Capture the cell that displays the provided text and extract its [x, y] central coordinate. 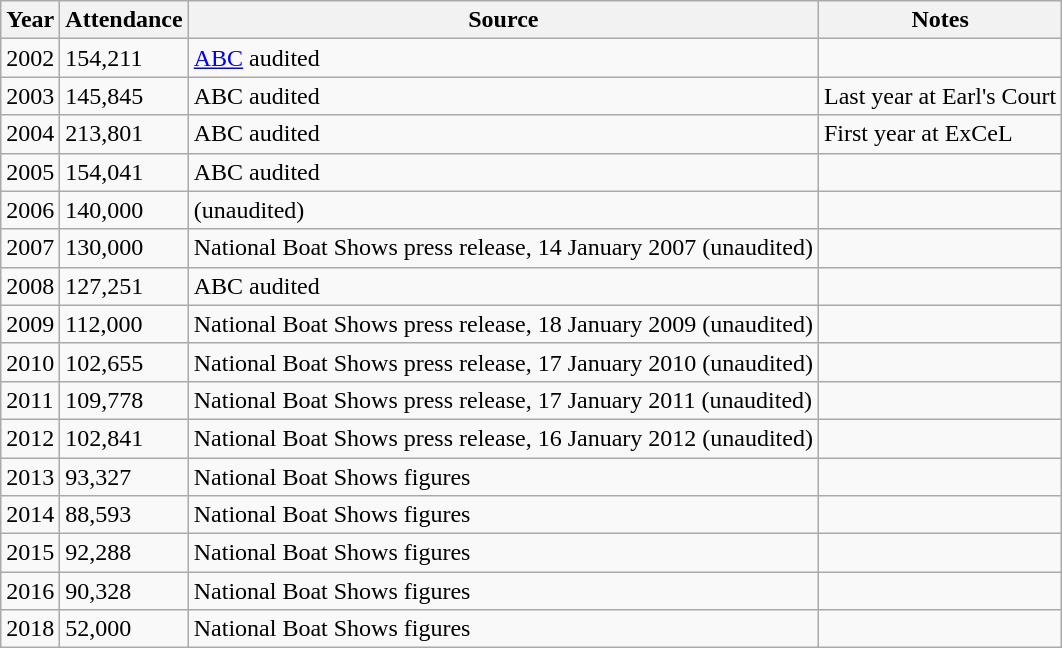
Last year at Earl's Court [940, 96]
93,327 [124, 477]
2011 [30, 400]
National Boat Shows press release, 17 January 2011 (unaudited) [503, 400]
213,801 [124, 134]
2006 [30, 210]
2018 [30, 629]
National Boat Shows press release, 18 January 2009 (unaudited) [503, 324]
2010 [30, 362]
First year at ExCeL [940, 134]
2007 [30, 248]
154,211 [124, 58]
130,000 [124, 248]
2002 [30, 58]
154,041 [124, 172]
2009 [30, 324]
2016 [30, 591]
140,000 [124, 210]
2005 [30, 172]
2013 [30, 477]
88,593 [124, 515]
52,000 [124, 629]
National Boat Shows press release, 14 January 2007 (unaudited) [503, 248]
Attendance [124, 20]
National Boat Shows press release, 16 January 2012 (unaudited) [503, 438]
Source [503, 20]
2008 [30, 286]
(unaudited) [503, 210]
90,328 [124, 591]
92,288 [124, 553]
Notes [940, 20]
102,841 [124, 438]
109,778 [124, 400]
2003 [30, 96]
National Boat Shows press release, 17 January 2010 (unaudited) [503, 362]
2015 [30, 553]
102,655 [124, 362]
112,000 [124, 324]
145,845 [124, 96]
2014 [30, 515]
127,251 [124, 286]
2012 [30, 438]
2004 [30, 134]
Year [30, 20]
